Return [x, y] of the center of cell containing provided text 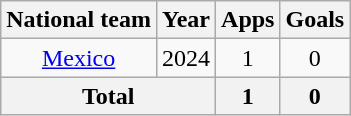
Goals [315, 20]
National team [79, 20]
Year [186, 20]
Mexico [79, 58]
Apps [248, 20]
Total [108, 96]
2024 [186, 58]
